Capture the cell that displays the provided text and extract its [X, Y] central coordinate. 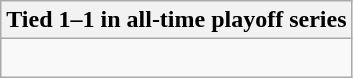
Tied 1–1 in all-time playoff series [176, 20]
